Locate the cell with the specified text and output its (X, Y) center coordinate. 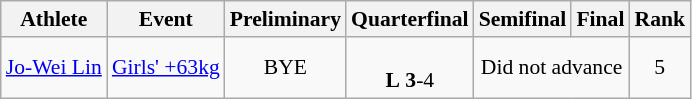
Did not advance (552, 68)
Event (166, 19)
Preliminary (286, 19)
Jo-Wei Lin (54, 68)
Final (600, 19)
Athlete (54, 19)
5 (660, 68)
Quarterfinal (410, 19)
Rank (660, 19)
L 3-4 (410, 68)
Semifinal (523, 19)
Girls' +63kg (166, 68)
BYE (286, 68)
